Extract the (x, y) coordinate from the center of the cell holding the provided text.  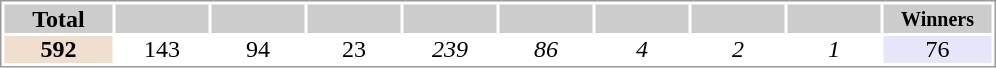
143 (162, 50)
86 (546, 50)
592 (58, 50)
4 (642, 50)
2 (738, 50)
Total (58, 18)
1 (834, 50)
94 (258, 50)
239 (450, 50)
Winners (938, 18)
23 (354, 50)
76 (938, 50)
